For the text-containing cell, return its midpoint in [x, y] coordinate format. 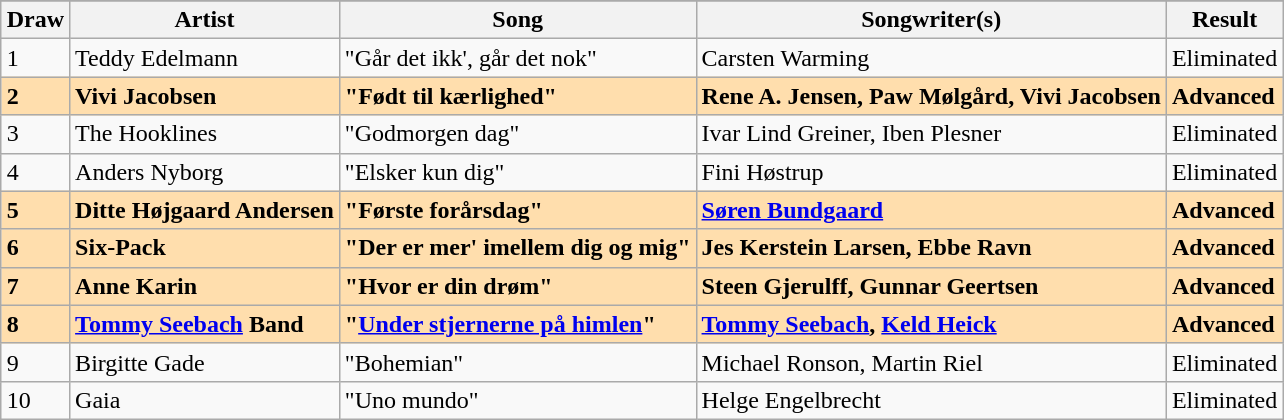
Draw [35, 20]
Birgitte Gade [205, 362]
The Hooklines [205, 134]
Carsten Warming [931, 58]
Fini Høstrup [931, 172]
Ivar Lind Greiner, Iben Plesner [931, 134]
Helge Engelbrecht [931, 400]
Anders Nyborg [205, 172]
6 [35, 248]
"Godmorgen dag" [518, 134]
2 [35, 96]
Søren Bundgaard [931, 210]
Teddy Edelmann [205, 58]
"Der er mer' imellem dig og mig" [518, 248]
Gaia [205, 400]
5 [35, 210]
Jes Kerstein Larsen, Ebbe Ravn [931, 248]
10 [35, 400]
"Bohemian" [518, 362]
"Elsker kun dig" [518, 172]
Rene A. Jensen, Paw Mølgård, Vivi Jacobsen [931, 96]
Tommy Seebach Band [205, 324]
Michael Ronson, Martin Riel [931, 362]
"Født til kærlighed" [518, 96]
4 [35, 172]
7 [35, 286]
Steen Gjerulff, Gunnar Geertsen [931, 286]
"Første forårsdag" [518, 210]
Tommy Seebach, Keld Heick [931, 324]
1 [35, 58]
3 [35, 134]
"Går det ikk', går det nok" [518, 58]
Six-Pack [205, 248]
8 [35, 324]
Ditte Højgaard Andersen [205, 210]
"Under stjernerne på himlen" [518, 324]
9 [35, 362]
Result [1224, 20]
Anne Karin [205, 286]
"Uno mundo" [518, 400]
Artist [205, 20]
Songwriter(s) [931, 20]
"Hvor er din drøm" [518, 286]
Vivi Jacobsen [205, 96]
Song [518, 20]
